Detect which cell encompasses the target text, then output its [x, y] center coordinate. 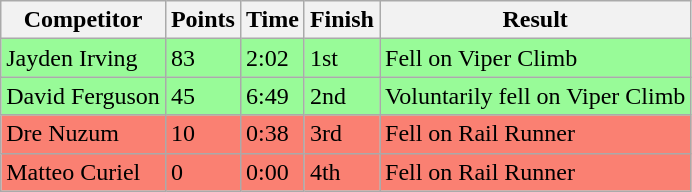
0:38 [272, 134]
1st [342, 58]
0 [202, 172]
Voluntarily fell on Viper Climb [536, 96]
Matteo Curiel [84, 172]
3rd [342, 134]
83 [202, 58]
45 [202, 96]
Time [272, 20]
David Ferguson [84, 96]
Fell on Viper Climb [536, 58]
4th [342, 172]
Finish [342, 20]
Dre Nuzum [84, 134]
10 [202, 134]
Jayden Irving [84, 58]
Result [536, 20]
Competitor [84, 20]
Points [202, 20]
2nd [342, 96]
0:00 [272, 172]
2:02 [272, 58]
6:49 [272, 96]
